Locate the cell with the specified text and output its [X, Y] center coordinate. 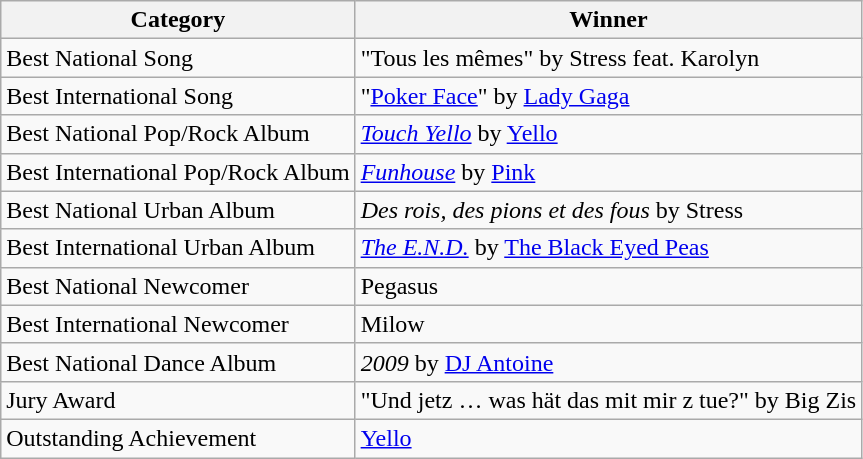
Best National Newcomer [178, 286]
Best National Pop/Rock Album [178, 134]
Funhouse by Pink [608, 172]
The E.N.D. by The Black Eyed Peas [608, 248]
Jury Award [178, 400]
Best National Urban Album [178, 210]
Winner [608, 20]
Pegasus [608, 286]
Best National Dance Album [178, 362]
Best International Urban Album [178, 248]
Outstanding Achievement [178, 438]
Des rois, des pions et des fous by Stress [608, 210]
"Und jetz … was hät das mit mir z tue?" by Big Zis [608, 400]
Yello [608, 438]
"Poker Face" by Lady Gaga [608, 96]
Touch Yello by Yello [608, 134]
Milow [608, 324]
Best International Song [178, 96]
Category [178, 20]
Best International Newcomer [178, 324]
Best National Song [178, 58]
Best International Pop/Rock Album [178, 172]
2009 by DJ Antoine [608, 362]
"Tous les mêmes" by Stress feat. Karolyn [608, 58]
